Search for the cell housing the specified text and yield its (x, y) center coordinate. 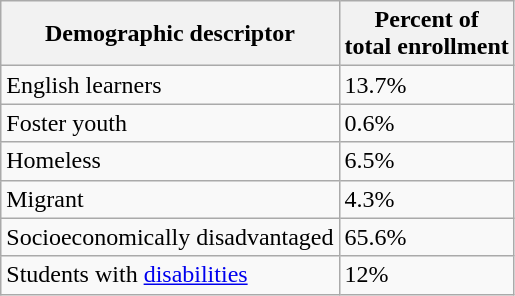
Socioeconomically disadvantaged (170, 237)
4.3% (426, 199)
13.7% (426, 85)
Migrant (170, 199)
Foster youth (170, 123)
Percent oftotal enrollment (426, 34)
12% (426, 275)
6.5% (426, 161)
Demographic descriptor (170, 34)
Homeless (170, 161)
65.6% (426, 237)
Students with disabilities (170, 275)
0.6% (426, 123)
English learners (170, 85)
